Scan for the cell matching the given text and deliver its (X, Y) coordinate at center. 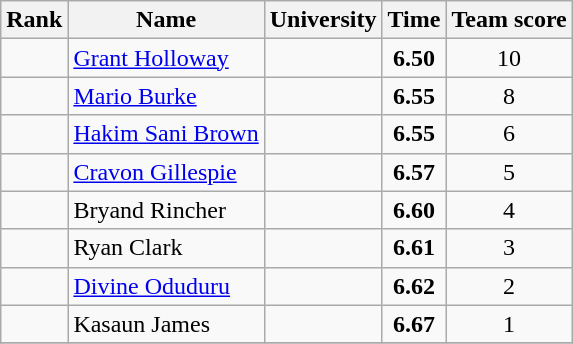
Cravon Gillespie (166, 172)
Ryan Clark (166, 248)
Name (166, 20)
6.61 (414, 248)
Grant Holloway (166, 58)
6.50 (414, 58)
4 (509, 210)
Rank (34, 20)
Mario Burke (166, 96)
1 (509, 324)
Divine Oduduru (166, 286)
6.57 (414, 172)
10 (509, 58)
2 (509, 286)
Time (414, 20)
Kasaun James (166, 324)
3 (509, 248)
6.60 (414, 210)
6.62 (414, 286)
6.67 (414, 324)
5 (509, 172)
Team score (509, 20)
6 (509, 134)
Hakim Sani Brown (166, 134)
University (323, 20)
Bryand Rincher (166, 210)
8 (509, 96)
